For the text-containing cell, return its midpoint in (x, y) coordinate format. 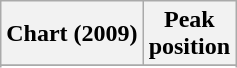
Peakposition (189, 34)
Chart (2009) (72, 34)
